From the cell containing the given text, extract its center point as [x, y] coordinate. 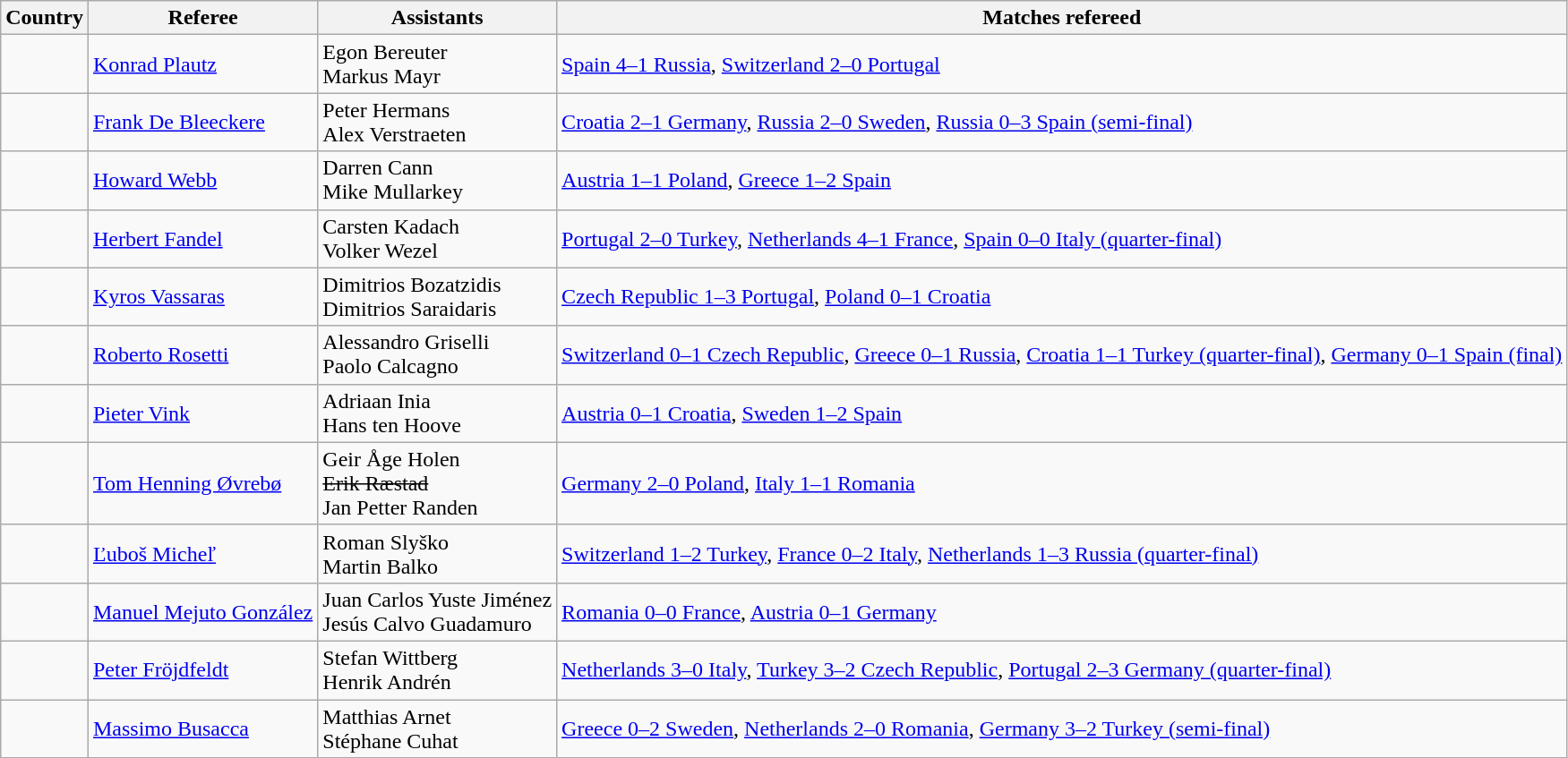
Roman SlyškoMartin Balko [437, 553]
Adriaan IniaHans ten Hoove [437, 413]
Switzerland 0–1 Czech Republic, Greece 0–1 Russia, Croatia 1–1 Turkey (quarter-final), Germany 0–1 Spain (final) [1062, 354]
Peter Fröjdfeldt [202, 669]
Manuel Mejuto González [202, 612]
Assistants [437, 18]
Frank De Bleeckere [202, 122]
Darren CannMike Mullarkey [437, 181]
Netherlands 3–0 Italy, Turkey 3–2 Czech Republic, Portugal 2–3 Germany (quarter-final) [1062, 669]
Massimo Busacca [202, 728]
Geir Åge HolenErik RæstadJan Petter Randen [437, 483]
Peter HermansAlex Verstraeten [437, 122]
Switzerland 1–2 Turkey, France 0–2 Italy, Netherlands 1–3 Russia (quarter-final) [1062, 553]
Austria 0–1 Croatia, Sweden 1–2 Spain [1062, 413]
Carsten KadachVolker Wezel [437, 238]
Howard Webb [202, 181]
Greece 0–2 Sweden, Netherlands 2–0 Romania, Germany 3–2 Turkey (semi-final) [1062, 728]
Pieter Vink [202, 413]
Spain 4–1 Russia, Switzerland 2–0 Portugal [1062, 64]
Czech Republic 1–3 Portugal, Poland 0–1 Croatia [1062, 297]
Referee [202, 18]
Portugal 2–0 Turkey, Netherlands 4–1 France, Spain 0–0 Italy (quarter-final) [1062, 238]
Konrad Plautz [202, 64]
Germany 2–0 Poland, Italy 1–1 Romania [1062, 483]
Kyros Vassaras [202, 297]
Romania 0–0 France, Austria 0–1 Germany [1062, 612]
Croatia 2–1 Germany, Russia 2–0 Sweden, Russia 0–3 Spain (semi-final) [1062, 122]
Roberto Rosetti [202, 354]
Stefan WittbergHenrik Andrén [437, 669]
Austria 1–1 Poland, Greece 1–2 Spain [1062, 181]
Juan Carlos Yuste JiménezJesús Calvo Guadamuro [437, 612]
Herbert Fandel [202, 238]
Egon BereuterMarkus Mayr [437, 64]
Country [45, 18]
Matches refereed [1062, 18]
Tom Henning Øvrebø [202, 483]
Alessandro GriselliPaolo Calcagno [437, 354]
Dimitrios BozatzidisDimitrios Saraidaris [437, 297]
Ľuboš Micheľ [202, 553]
Matthias ArnetStéphane Cuhat [437, 728]
